Extract the [x, y] coordinate from the center of the cell holding the provided text.  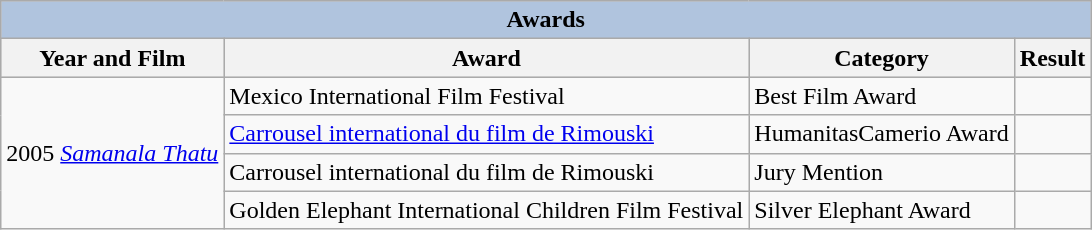
Awards [546, 20]
Mexico International Film Festival [486, 96]
Award [486, 58]
Jury Mention [882, 172]
HumanitasCamerio Award [882, 134]
Year and Film [112, 58]
2005 Samanala Thatu [112, 153]
Silver Elephant Award [882, 210]
Best Film Award [882, 96]
Category [882, 58]
Golden Elephant International Children Film Festival [486, 210]
Result [1052, 58]
